Return [X, Y] of the center of cell containing provided text 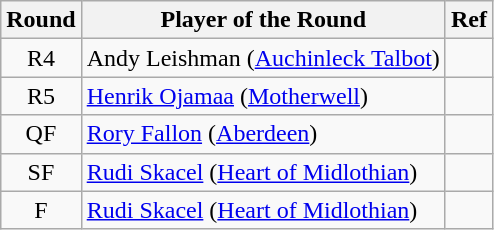
Ref [468, 20]
Player of the Round [263, 20]
Henrik Ojamaa (Motherwell) [263, 96]
R4 [41, 58]
Round [41, 20]
Rory Fallon (Aberdeen) [263, 134]
SF [41, 172]
F [41, 210]
QF [41, 134]
Andy Leishman (Auchinleck Talbot) [263, 58]
R5 [41, 96]
